Return [x, y] of the center of cell containing provided text 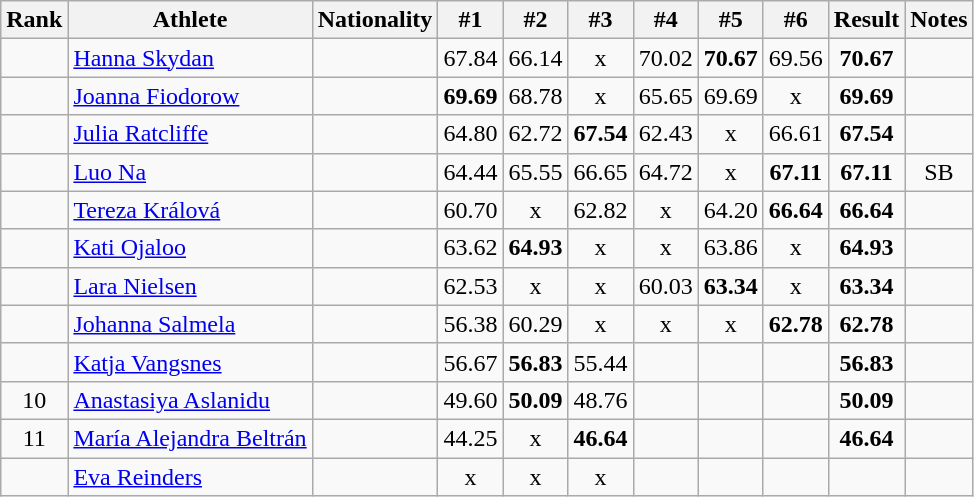
60.70 [470, 210]
60.03 [666, 286]
66.65 [600, 172]
María Alejandra Beltrán [190, 438]
#4 [666, 20]
69.56 [796, 58]
Luo Na [190, 172]
66.14 [536, 58]
Athlete [190, 20]
55.44 [600, 362]
62.53 [470, 286]
70.02 [666, 58]
#3 [600, 20]
64.44 [470, 172]
64.80 [470, 134]
Tereza Králová [190, 210]
67.84 [470, 58]
62.43 [666, 134]
44.25 [470, 438]
Katja Vangsnes [190, 362]
#5 [730, 20]
65.55 [536, 172]
Kati Ojaloo [190, 248]
#2 [536, 20]
Johanna Salmela [190, 324]
62.82 [600, 210]
49.60 [470, 400]
Julia Ratcliffe [190, 134]
63.62 [470, 248]
Rank [34, 20]
Nationality [375, 20]
Result [866, 20]
#6 [796, 20]
56.67 [470, 362]
10 [34, 400]
SB [939, 172]
Anastasiya Aslanidu [190, 400]
64.72 [666, 172]
63.86 [730, 248]
62.72 [536, 134]
Notes [939, 20]
56.38 [470, 324]
Hanna Skydan [190, 58]
Lara Nielsen [190, 286]
68.78 [536, 96]
#1 [470, 20]
48.76 [600, 400]
65.65 [666, 96]
Eva Reinders [190, 477]
64.20 [730, 210]
Joanna Fiodorow [190, 96]
66.61 [796, 134]
11 [34, 438]
60.29 [536, 324]
